Provide the [X, Y] coordinate of the cell's center where the given text is located.  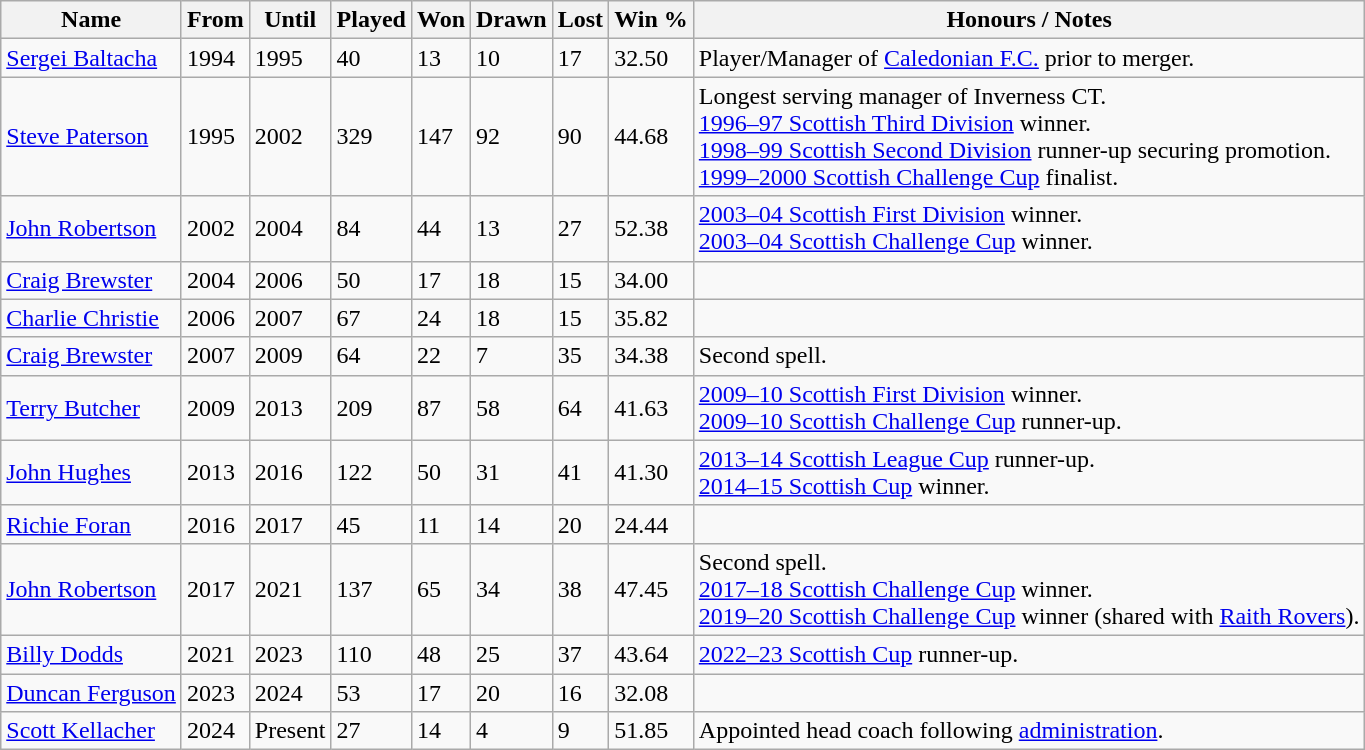
2013–14 Scottish League Cup runner-up.2014–15 Scottish Cup winner. [1029, 472]
Appointed head coach following administration. [1029, 731]
209 [371, 408]
32.50 [652, 58]
41.63 [652, 408]
329 [371, 136]
Richie Foran [92, 524]
31 [512, 472]
2003–04 Scottish First Division winner.2003–04 Scottish Challenge Cup winner. [1029, 228]
32.08 [652, 693]
Honours / Notes [1029, 20]
Duncan Ferguson [92, 693]
Billy Dodds [92, 654]
Played [371, 20]
From [215, 20]
90 [580, 136]
Player/Manager of Caledonian F.C. prior to merger. [1029, 58]
34.00 [652, 280]
67 [371, 318]
1994 [215, 58]
25 [512, 654]
43.64 [652, 654]
34 [512, 589]
41.30 [652, 472]
122 [371, 472]
44 [440, 228]
Name [92, 20]
Terry Butcher [92, 408]
44.68 [652, 136]
Sergei Baltacha [92, 58]
2009–10 Scottish First Division winner.2009–10 Scottish Challenge Cup runner-up. [1029, 408]
45 [371, 524]
22 [440, 356]
38 [580, 589]
16 [580, 693]
35 [580, 356]
52.38 [652, 228]
2022–23 Scottish Cup runner-up. [1029, 654]
24 [440, 318]
4 [512, 731]
48 [440, 654]
84 [371, 228]
41 [580, 472]
10 [512, 58]
65 [440, 589]
110 [371, 654]
147 [440, 136]
Lost [580, 20]
24.44 [652, 524]
34.38 [652, 356]
51.85 [652, 731]
Second spell. [1029, 356]
58 [512, 408]
Steve Paterson [92, 136]
Until [290, 20]
Charlie Christie [92, 318]
John Hughes [92, 472]
7 [512, 356]
37 [580, 654]
137 [371, 589]
Won [440, 20]
Win % [652, 20]
11 [440, 524]
92 [512, 136]
40 [371, 58]
53 [371, 693]
Present [290, 731]
Second spell.2017–18 Scottish Challenge Cup winner.2019–20 Scottish Challenge Cup winner (shared with Raith Rovers). [1029, 589]
Drawn [512, 20]
Scott Kellacher [92, 731]
35.82 [652, 318]
87 [440, 408]
47.45 [652, 589]
9 [580, 731]
